Identify which cell holds the provided text, then report its (X, Y) central coordinate. 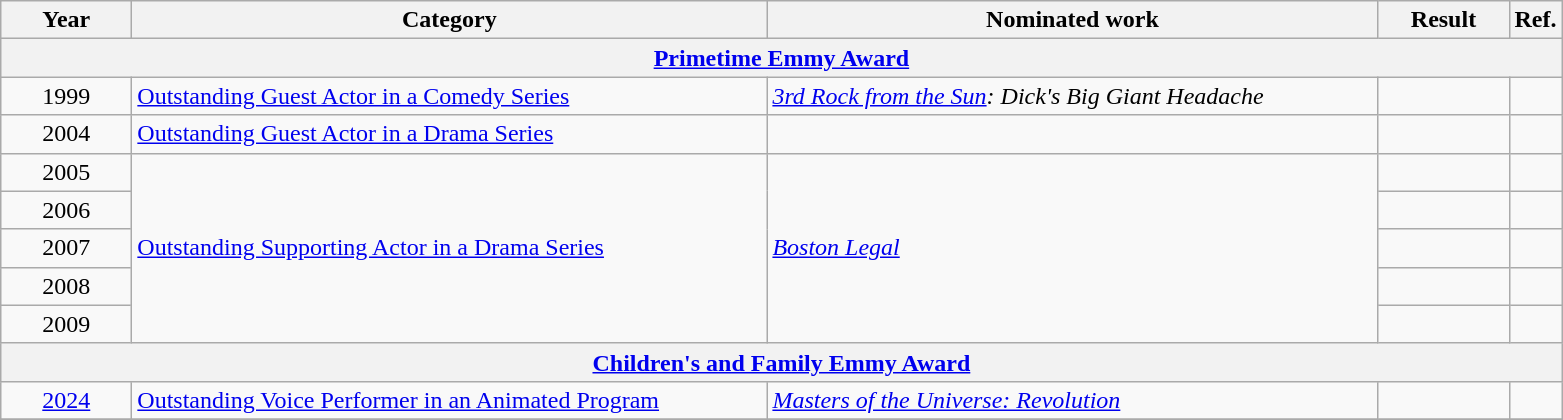
2008 (66, 286)
Category (450, 20)
Primetime Emmy Award (782, 58)
2004 (66, 134)
2006 (66, 210)
Result (1444, 20)
Masters of the Universe: Revolution (1072, 400)
1999 (66, 96)
Outstanding Supporting Actor in a Drama Series (450, 248)
Boston Legal (1072, 248)
2005 (66, 172)
Outstanding Guest Actor in a Comedy Series (450, 96)
3rd Rock from the Sun: Dick's Big Giant Headache (1072, 96)
Outstanding Voice Performer in an Animated Program (450, 400)
2007 (66, 248)
2024 (66, 400)
Outstanding Guest Actor in a Drama Series (450, 134)
Year (66, 20)
Ref. (1536, 20)
Nominated work (1072, 20)
2009 (66, 324)
Children's and Family Emmy Award (782, 362)
